Locate the cell with the specified text and output its [X, Y] center coordinate. 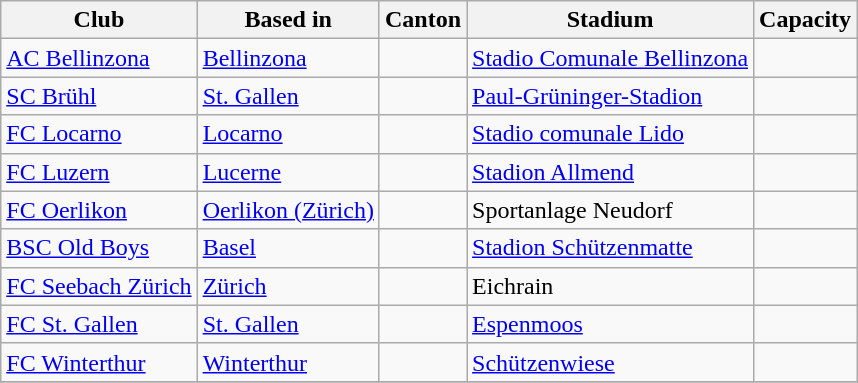
Winterthur [288, 362]
Schützenwiese [610, 362]
Zürich [288, 286]
Stadion Allmend [610, 172]
AC Bellinzona [99, 58]
FC Oerlikon [99, 210]
Sportanlage Neudorf [610, 210]
FC Seebach Zürich [99, 286]
FC Winterthur [99, 362]
Basel [288, 248]
Stadio comunale Lido [610, 134]
Stadio Comunale Bellinzona [610, 58]
BSC Old Boys [99, 248]
Bellinzona [288, 58]
Capacity [806, 20]
FC Locarno [99, 134]
Stadium [610, 20]
FC St. Gallen [99, 324]
Oerlikon (Zürich) [288, 210]
Stadion Schützenmatte [610, 248]
FC Luzern [99, 172]
Eichrain [610, 286]
Lucerne [288, 172]
Paul-Grüninger-Stadion [610, 96]
Based in [288, 20]
Espenmoos [610, 324]
SC Brühl [99, 96]
Locarno [288, 134]
Canton [422, 20]
Club [99, 20]
